Return the [x, y] coordinate for the center point of the cell that contains the specified text.  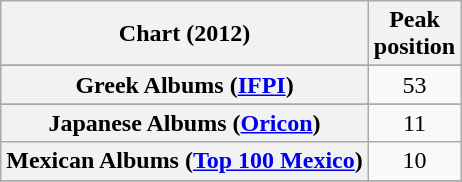
53 [414, 85]
10 [414, 161]
Japanese Albums (Oricon) [185, 123]
11 [414, 123]
Chart (2012) [185, 34]
Peakposition [414, 34]
Mexican Albums (Top 100 Mexico) [185, 161]
Greek Albums (IFPI) [185, 85]
